Scan for the cell matching the given text and deliver its [X, Y] coordinate at center. 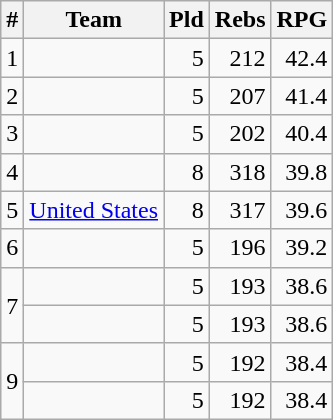
202 [240, 134]
39.8 [302, 172]
207 [240, 96]
41.4 [302, 96]
39.2 [302, 248]
196 [240, 248]
42.4 [302, 58]
1 [12, 58]
212 [240, 58]
40.4 [302, 134]
# [12, 20]
318 [240, 172]
7 [12, 305]
39.6 [302, 210]
4 [12, 172]
317 [240, 210]
6 [12, 248]
United States [94, 210]
3 [12, 134]
2 [12, 96]
Rebs [240, 20]
9 [12, 381]
Pld [187, 20]
Team [94, 20]
RPG [302, 20]
